Output the [x, y] coordinate of the center of the cell containing the given text.  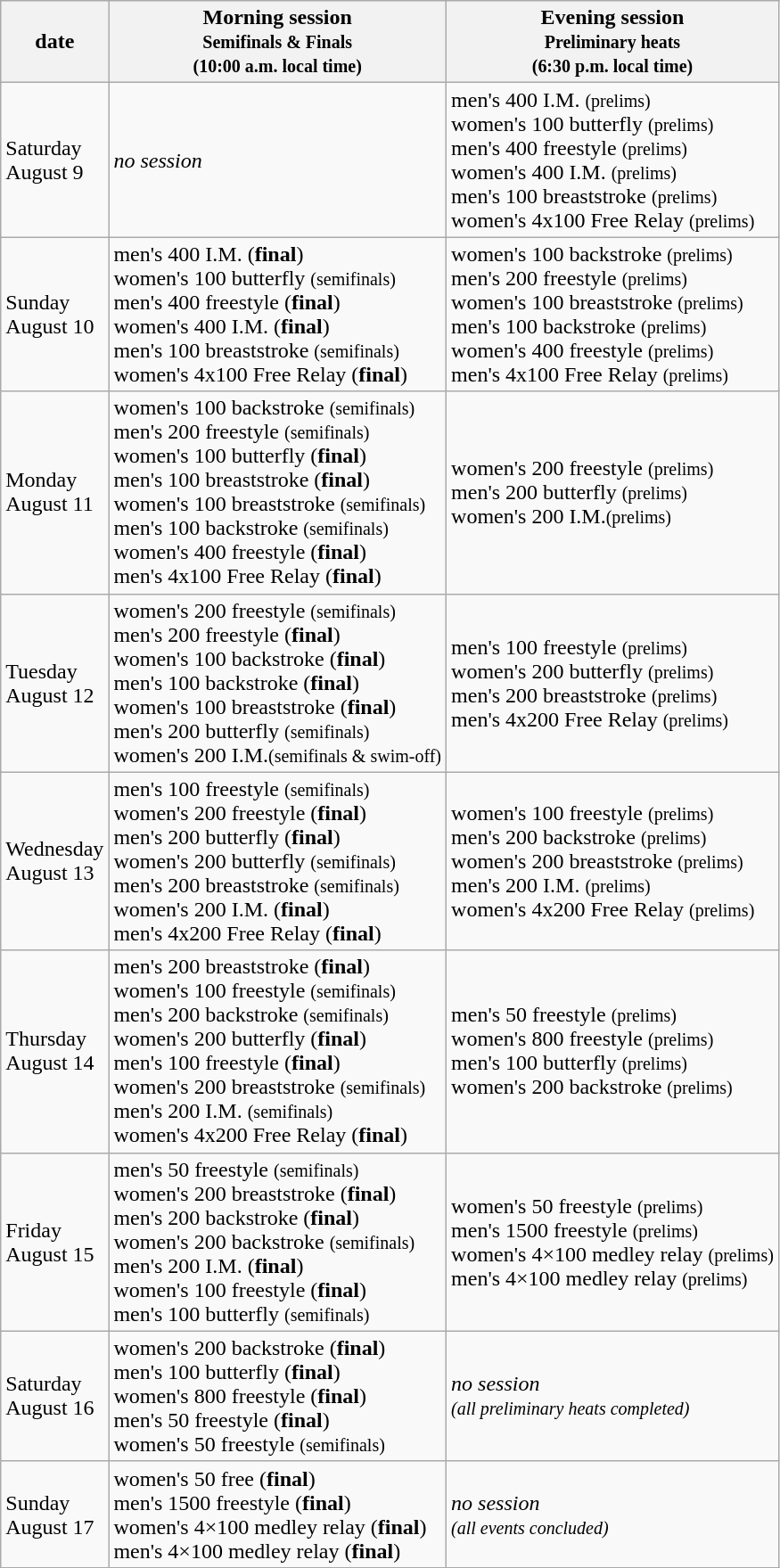
Wednesday August 13 [55, 861]
Sunday August 17 [55, 1514]
women's 50 free (final) men's 1500 freestyle (final) women's 4×100 medley relay (final) men's 4×100 medley relay (final) [278, 1514]
no session [278, 160]
no session (all preliminary heats completed) [613, 1396]
women's 50 freestyle (prelims) men's 1500 freestyle (prelims) women's 4×100 medley relay (prelims) men's 4×100 medley relay (prelims) [613, 1242]
date [55, 42]
Evening session Preliminary heats (6:30 p.m. local time) [613, 42]
Thursday August 14 [55, 1052]
no session (all events concluded) [613, 1514]
Sunday August 10 [55, 314]
men's 100 freestyle (prelims) women's 200 butterfly (prelims) men's 200 breaststroke (prelims) men's 4x200 Free Relay (prelims) [613, 683]
Saturday August 16 [55, 1396]
Monday August 11 [55, 492]
women's 200 backstroke (final) men's 100 butterfly (final) women's 800 freestyle (final) men's 50 freestyle (final) women's 50 freestyle (semifinals) [278, 1396]
men's 50 freestyle (prelims) women's 800 freestyle (prelims) men's 100 butterfly (prelims) women's 200 backstroke (prelims) [613, 1052]
Tuesday August 12 [55, 683]
Friday August 15 [55, 1242]
Saturday August 9 [55, 160]
Morning session Semifinals & Finals (10:00 a.m. local time) [278, 42]
women's 200 freestyle (prelims) men's 200 butterfly (prelims) women's 200 I.M.(prelims) [613, 492]
